Return the [X, Y] coordinate for the center point of the cell that contains the specified text.  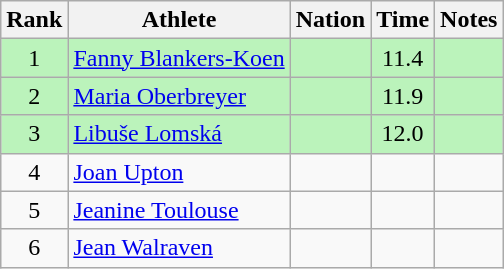
1 [34, 58]
Jeanine Toulouse [179, 210]
12.0 [403, 134]
Athlete [179, 20]
Nation [330, 20]
Fanny Blankers-Koen [179, 58]
6 [34, 248]
Rank [34, 20]
Jean Walraven [179, 248]
Notes [469, 20]
Maria Oberbreyer [179, 96]
11.4 [403, 58]
2 [34, 96]
Libuše Lomská [179, 134]
3 [34, 134]
Joan Upton [179, 172]
11.9 [403, 96]
Time [403, 20]
5 [34, 210]
4 [34, 172]
